Identify which cell holds the provided text, then report its [x, y] central coordinate. 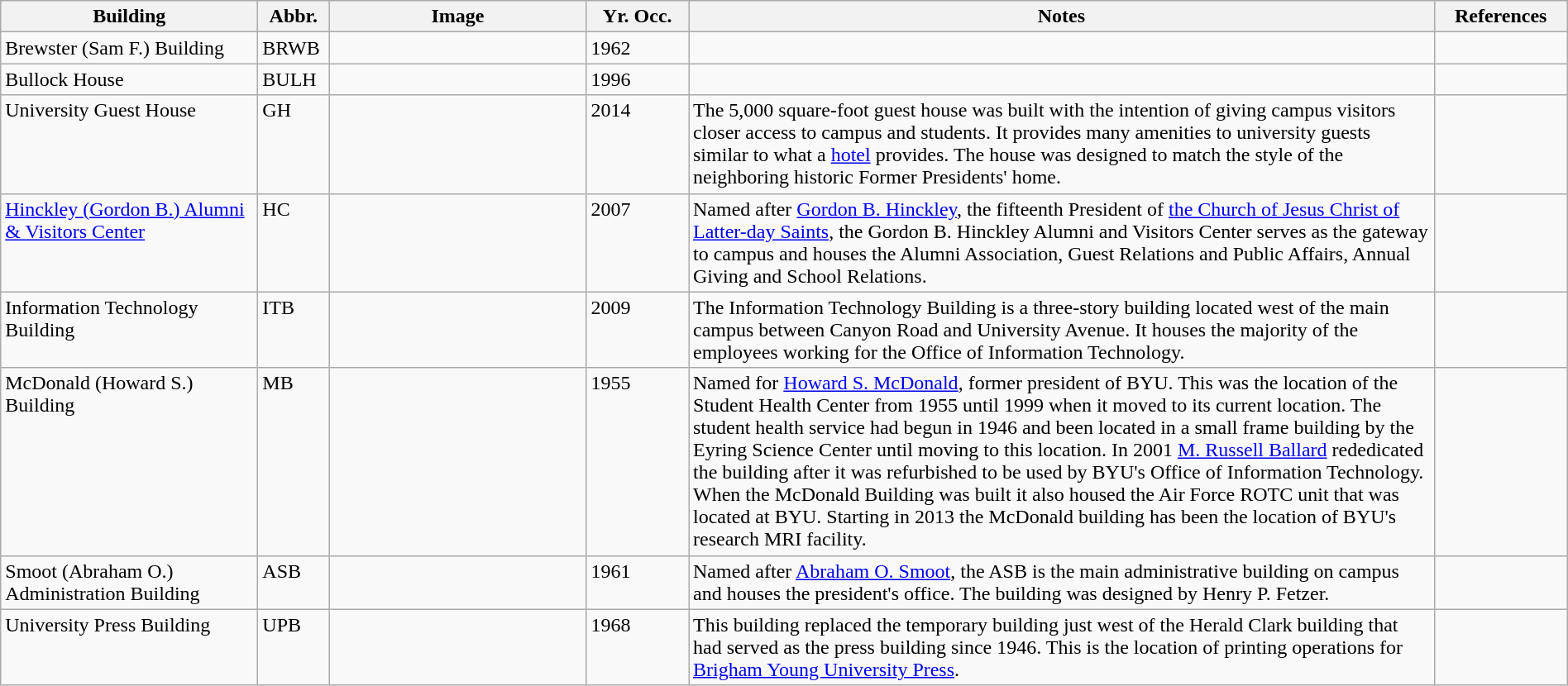
1968 [638, 647]
Bullock House [129, 79]
Smoot (Abraham O.) Administration Building [129, 582]
1961 [638, 582]
References [1500, 17]
2014 [638, 144]
McDonald (Howard S.) Building [129, 461]
University Guest House [129, 144]
UPB [294, 647]
Image [458, 17]
ASB [294, 582]
1996 [638, 79]
Yr. Occ. [638, 17]
MB [294, 461]
BULH [294, 79]
BRWB [294, 48]
1955 [638, 461]
ITB [294, 330]
GH [294, 144]
1962 [638, 48]
Hinckley (Gordon B.) Alumni & Visitors Center [129, 243]
Building [129, 17]
Notes [1061, 17]
Brewster (Sam F.) Building [129, 48]
2007 [638, 243]
University Press Building [129, 647]
HC [294, 243]
Abbr. [294, 17]
2009 [638, 330]
Information Technology Building [129, 330]
